Determine the (X, Y) coordinate at the center of the cell enclosing the given text.  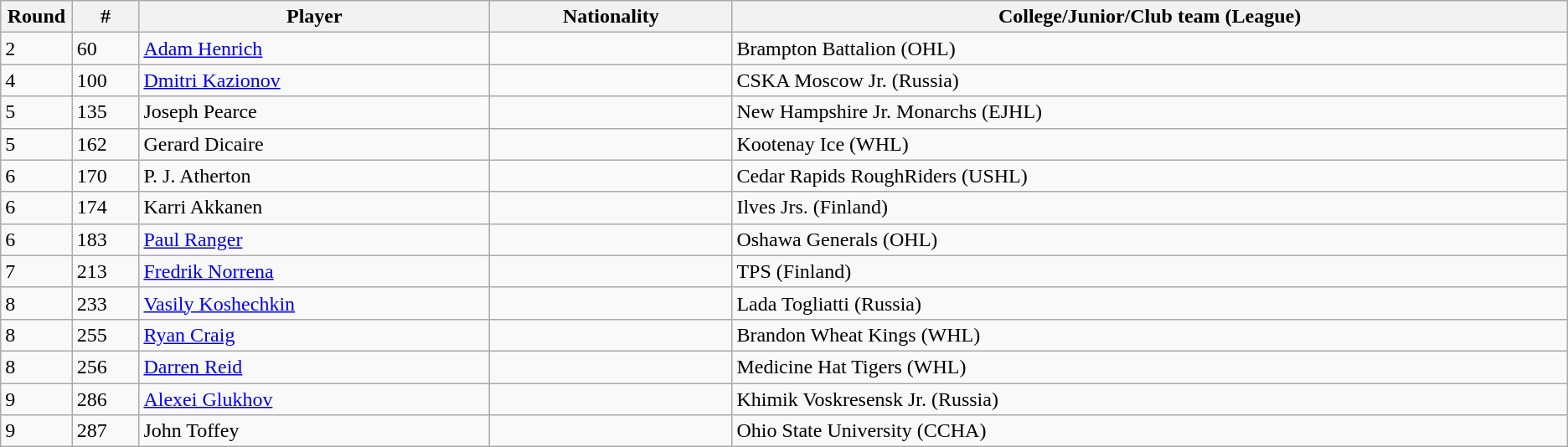
Alexei Glukhov (315, 399)
287 (106, 431)
College/Junior/Club team (League) (1149, 17)
Brandon Wheat Kings (WHL) (1149, 335)
135 (106, 112)
CSKA Moscow Jr. (Russia) (1149, 80)
4 (37, 80)
Nationality (611, 17)
Joseph Pearce (315, 112)
Adam Henrich (315, 49)
Player (315, 17)
Khimik Voskresensk Jr. (Russia) (1149, 399)
162 (106, 144)
233 (106, 303)
Lada Togliatti (Russia) (1149, 303)
170 (106, 176)
Kootenay Ice (WHL) (1149, 144)
286 (106, 399)
Brampton Battalion (OHL) (1149, 49)
Gerard Dicaire (315, 144)
Darren Reid (315, 367)
2 (37, 49)
Vasily Koshechkin (315, 303)
7 (37, 271)
Medicine Hat Tigers (WHL) (1149, 367)
60 (106, 49)
Round (37, 17)
John Toffey (315, 431)
213 (106, 271)
Karri Akkanen (315, 208)
174 (106, 208)
P. J. Atherton (315, 176)
183 (106, 239)
Dmitri Kazionov (315, 80)
Oshawa Generals (OHL) (1149, 239)
Paul Ranger (315, 239)
Ryan Craig (315, 335)
Ilves Jrs. (Finland) (1149, 208)
# (106, 17)
100 (106, 80)
New Hampshire Jr. Monarchs (EJHL) (1149, 112)
256 (106, 367)
255 (106, 335)
Ohio State University (CCHA) (1149, 431)
TPS (Finland) (1149, 271)
Fredrik Norrena (315, 271)
Cedar Rapids RoughRiders (USHL) (1149, 176)
